Provide the (X, Y) coordinate of the cell's center where the given text is located.  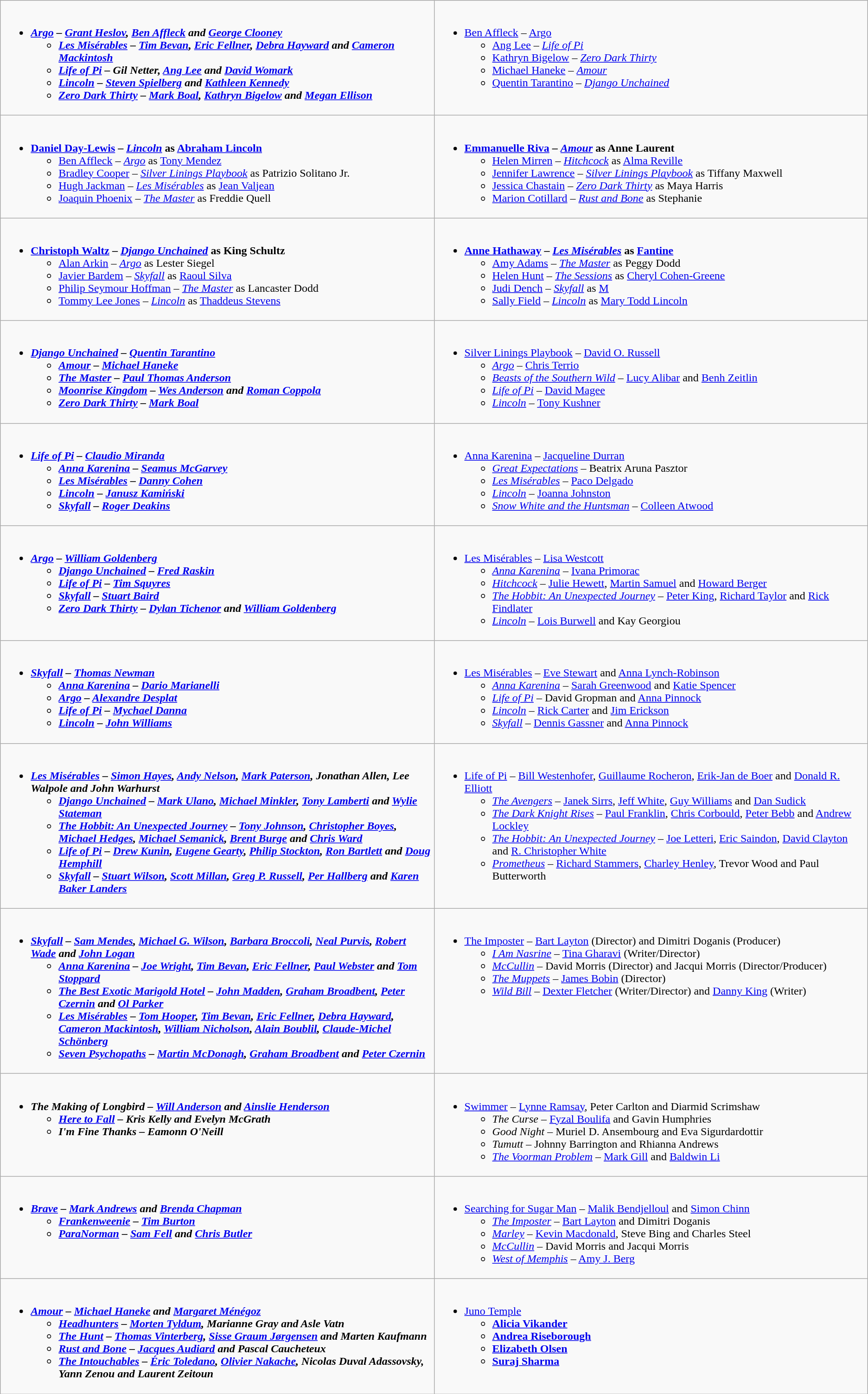
Brave – Mark Andrews and Brenda ChapmanFrankenweenie – Tim BurtonParaNorman – Sam Fell and Chris Butler (217, 1227)
The Making of Longbird – Will Anderson and Ainslie HendersonHere to Fall – Kris Kelly and Evelyn McGrathI'm Fine Thanks – Eamonn O'Neill (217, 1124)
Skyfall – Thomas NewmanAnna Karenina – Dario MarianelliArgo – Alexandre DesplatLife of Pi – Mychael DannaLincoln – John Williams (217, 692)
Ben Affleck – ArgoAng Lee – Life of PiKathryn Bigelow – Zero Dark ThirtyMichael Haneke – AmourQuentin Tarantino – Django Unchained (651, 58)
Life of Pi – Claudio MirandaAnna Karenina – Seamus McGarveyLes Misérables – Danny CohenLincoln – Janusz KamińskiSkyfall – Roger Deakins (217, 474)
Juno TempleAlicia VikanderAndrea RiseboroughElizabeth OlsenSuraj Sharma (651, 1336)
